From the cell containing the given text, extract its center point as (x, y) coordinate. 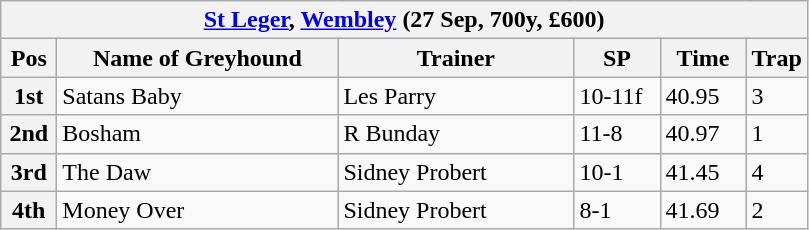
R Bunday (456, 134)
Pos (29, 58)
3 (776, 96)
St Leger, Wembley (27 Sep, 700y, £600) (404, 20)
Trap (776, 58)
2 (776, 210)
1 (776, 134)
Money Over (198, 210)
10-11f (617, 96)
40.97 (703, 134)
Trainer (456, 58)
2nd (29, 134)
1st (29, 96)
SP (617, 58)
41.69 (703, 210)
11-8 (617, 134)
4th (29, 210)
Time (703, 58)
8-1 (617, 210)
The Daw (198, 172)
10-1 (617, 172)
4 (776, 172)
41.45 (703, 172)
Les Parry (456, 96)
Satans Baby (198, 96)
Name of Greyhound (198, 58)
3rd (29, 172)
40.95 (703, 96)
Bosham (198, 134)
